Find where the given text appears and provide that cell's center as (X, Y) coordinate. 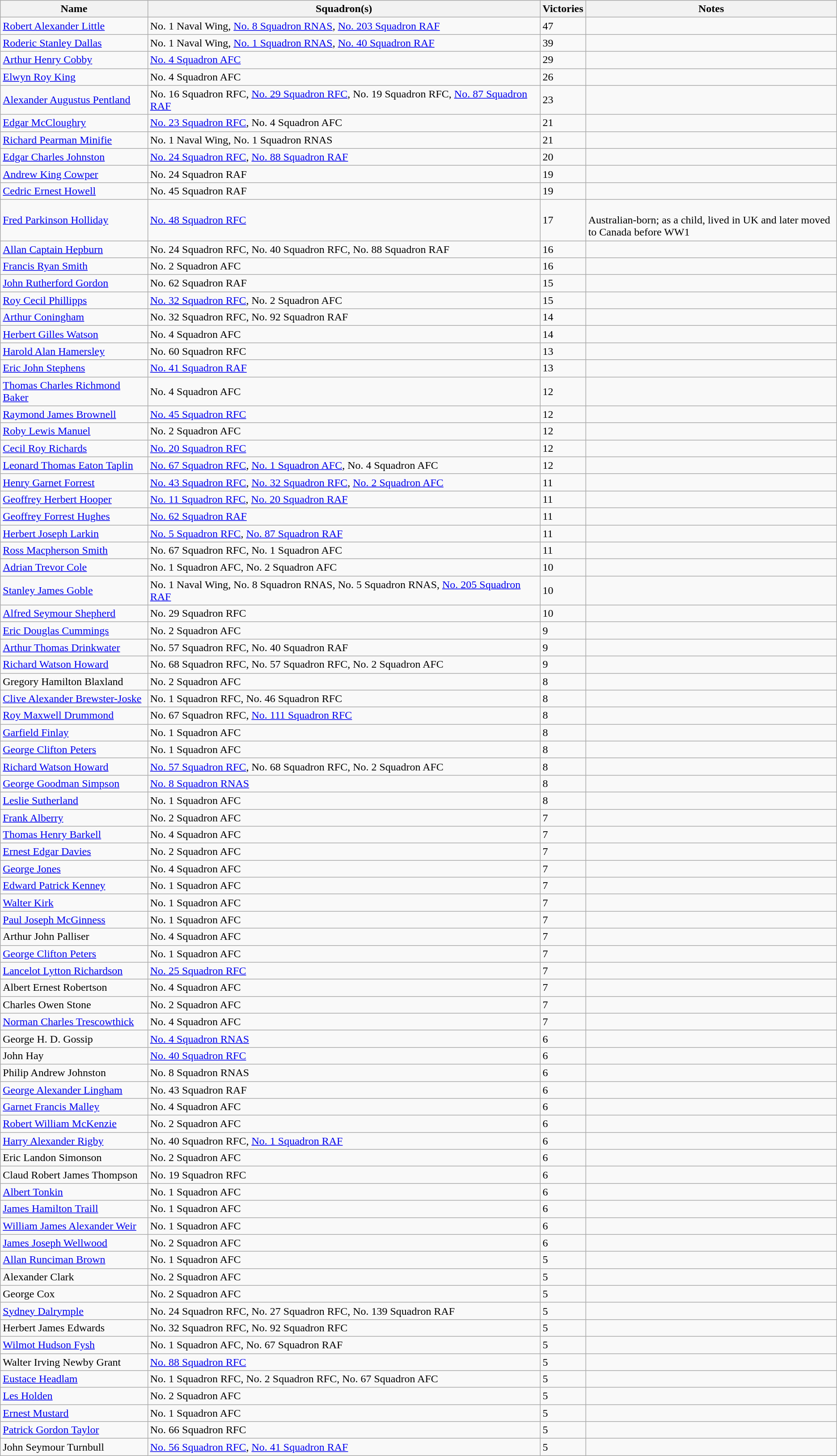
Patrick Gordon Taylor (74, 1430)
George Goodman Simpson (74, 783)
No. 43 Squadron RAF (344, 1090)
Les Holden (74, 1396)
Paul Joseph McGinness (74, 920)
No. 19 Squadron RFC (344, 1175)
Francis Ryan Smith (74, 266)
Walter Irving Newby Grant (74, 1362)
John Hay (74, 1056)
Name (74, 9)
Garfield Finlay (74, 732)
No. 41 Squadron RAF (344, 368)
Fred Parkinson Holliday (74, 220)
Ernest Edgar Davies (74, 852)
Ross Macpherson Smith (74, 551)
Herbert Gilles Watson (74, 334)
No. 20 Squadron RFC (344, 448)
No. 4 Squadron RNAS (344, 1039)
George H. D. Gossip (74, 1039)
Albert Tonkin (74, 1192)
Norman Charles Trescowthick (74, 1022)
No. 88 Squadron RFC (344, 1362)
John Rutherford Gordon (74, 283)
Wilmot Hudson Fysh (74, 1345)
No. 67 Squadron RFC, No. 1 Squadron AFC, No. 4 Squadron AFC (344, 465)
Gregory Hamilton Blaxland (74, 682)
Adrian Trevor Cole (74, 568)
Arthur Henry Cobby (74, 60)
No. 48 Squadron RFC (344, 220)
No. 57 Squadron RFC, No. 40 Squadron RAF (344, 648)
No. 11 Squadron RFC, No. 20 Squadron RAF (344, 499)
No. 24 Squadron RFC, No. 40 Squadron RFC, No. 88 Squadron RAF (344, 249)
No. 1 Squadron RFC, No. 2 Squadron RFC, No. 67 Squadron AFC (344, 1379)
Edgar McCloughry (74, 123)
Edgar Charles Johnston (74, 157)
No. 60 Squadron RFC (344, 351)
Philip Andrew Johnston (74, 1073)
Robert William McKenzie (74, 1124)
Leslie Sutherland (74, 800)
Richard Pearman Minifie (74, 140)
No. 24 Squadron RAF (344, 174)
Roy Maxwell Drummond (74, 715)
Allan Runciman Brown (74, 1260)
No. 29 Squadron RFC (344, 614)
29 (563, 60)
No. 1 Squadron AFC, No. 2 Squadron AFC (344, 568)
No. 25 Squadron RFC (344, 971)
Cedric Ernest Howell (74, 191)
Eustace Headlam (74, 1379)
Roderic Stanley Dallas (74, 43)
Herbert Joseph Larkin (74, 533)
No. 45 Squadron RFC (344, 414)
No. 45 Squadron RAF (344, 191)
John Seymour Turnbull (74, 1447)
Charles Owen Stone (74, 1005)
No. 68 Squadron RFC, No. 57 Squadron RFC, No. 2 Squadron AFC (344, 665)
Eric John Stephens (74, 368)
Garnet Francis Malley (74, 1107)
23 (563, 100)
No. 66 Squadron RFC (344, 1430)
Clive Alexander Brewster-Joske (74, 699)
Alexander Clark (74, 1277)
Notes (711, 9)
Thomas Charles Richmond Baker (74, 391)
No. 57 Squadron RFC, No. 68 Squadron RFC, No. 2 Squadron AFC (344, 766)
Edward Patrick Kenney (74, 886)
No. 43 Squadron RFC, No. 32 Squadron RFC, No. 2 Squadron AFC (344, 482)
Harold Alan Hamersley (74, 351)
No. 5 Squadron RFC, No. 87 Squadron RAF (344, 533)
No. 32 Squadron RFC, No. 92 Squadron RAF (344, 317)
Allan Captain Hepburn (74, 249)
Alexander Augustus Pentland (74, 100)
47 (563, 26)
Henry Garnet Forrest (74, 482)
Walter Kirk (74, 903)
James Hamilton Traill (74, 1209)
Stanley James Goble (74, 591)
No. 40 Squadron RFC (344, 1056)
Lancelot Lytton Richardson (74, 971)
Geoffrey Herbert Hooper (74, 499)
Frank Alberry (74, 817)
Arthur Coningham (74, 317)
William James Alexander Weir (74, 1226)
No. 1 Squadron RFC, No. 46 Squadron RFC (344, 699)
No. 56 Squadron RFC, No. 41 Squadron RAF (344, 1447)
No. 23 Squadron RFC, No. 4 Squadron AFC (344, 123)
26 (563, 77)
39 (563, 43)
No. 1 Naval Wing, No. 8 Squadron RNAS, No. 203 Squadron RAF (344, 26)
No. 1 Naval Wing, No. 8 Squadron RNAS, No. 5 Squadron RNAS, No. 205 Squadron RAF (344, 591)
No. 24 Squadron RFC, No. 27 Squadron RFC, No. 139 Squadron RAF (344, 1311)
Sydney Dalrymple (74, 1311)
17 (563, 220)
No. 1 Squadron AFC, No. 67 Squadron RAF (344, 1345)
Eric Douglas Cummings (74, 631)
Thomas Henry Barkell (74, 835)
20 (563, 157)
Herbert James Edwards (74, 1328)
Roy Cecil Phillipps (74, 300)
Australian-born; as a child, lived in UK and later moved to Canada before WW1 (711, 220)
George Cox (74, 1294)
No. 1 Naval Wing, No. 1 Squadron RNAS (344, 140)
No. 67 Squadron RFC, No. 111 Squadron RFC (344, 715)
No. 16 Squadron RFC, No. 29 Squadron RFC, No. 19 Squadron RFC, No. 87 Squadron RAF (344, 100)
Harry Alexander Rigby (74, 1141)
Cecil Roy Richards (74, 448)
Squadron(s) (344, 9)
No. 67 Squadron RFC, No. 1 Squadron AFC (344, 551)
No. 32 Squadron RFC, No. 2 Squadron AFC (344, 300)
Elwyn Roy King (74, 77)
No. 40 Squadron RFC, No. 1 Squadron RAF (344, 1141)
James Joseph Wellwood (74, 1243)
Victories (563, 9)
Claud Robert James Thompson (74, 1175)
Albert Ernest Robertson (74, 988)
Leonard Thomas Eaton Taplin (74, 465)
Alfred Seymour Shepherd (74, 614)
No. 32 Squadron RFC, No. 92 Squadron RFC (344, 1328)
Andrew King Cowper (74, 174)
No. 1 Naval Wing, No. 1 Squadron RNAS, No. 40 Squadron RAF (344, 43)
Raymond James Brownell (74, 414)
Roby Lewis Manuel (74, 431)
Geoffrey Forrest Hughes (74, 516)
No. 24 Squadron RFC, No. 88 Squadron RAF (344, 157)
Robert Alexander Little (74, 26)
Arthur John Palliser (74, 937)
Eric Landon Simonson (74, 1158)
George Jones (74, 869)
Ernest Mustard (74, 1413)
Arthur Thomas Drinkwater (74, 648)
George Alexander Lingham (74, 1090)
